Return [X, Y] of the center of cell containing provided text 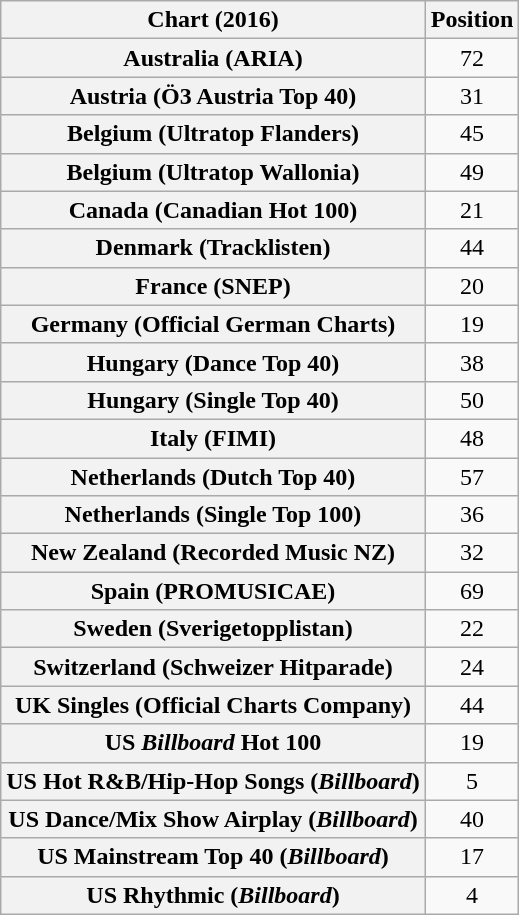
US Mainstream Top 40 (Billboard) [213, 857]
US Billboard Hot 100 [213, 743]
32 [472, 553]
Hungary (Single Top 40) [213, 400]
Germany (Official German Charts) [213, 324]
40 [472, 819]
Australia (ARIA) [213, 58]
France (SNEP) [213, 286]
US Rhythmic (Billboard) [213, 895]
Belgium (Ultratop Flanders) [213, 134]
36 [472, 515]
4 [472, 895]
5 [472, 781]
US Hot R&B/Hip-Hop Songs (Billboard) [213, 781]
31 [472, 96]
Position [472, 20]
Hungary (Dance Top 40) [213, 362]
20 [472, 286]
17 [472, 857]
72 [472, 58]
Austria (Ö3 Austria Top 40) [213, 96]
49 [472, 172]
Belgium (Ultratop Wallonia) [213, 172]
UK Singles (Official Charts Company) [213, 705]
69 [472, 591]
US Dance/Mix Show Airplay (Billboard) [213, 819]
Switzerland (Schweizer Hitparade) [213, 667]
24 [472, 667]
45 [472, 134]
57 [472, 477]
50 [472, 400]
Sweden (Sverigetopplistan) [213, 629]
48 [472, 438]
38 [472, 362]
21 [472, 210]
Spain (PROMUSICAE) [213, 591]
Netherlands (Single Top 100) [213, 515]
Netherlands (Dutch Top 40) [213, 477]
Canada (Canadian Hot 100) [213, 210]
Denmark (Tracklisten) [213, 248]
Italy (FIMI) [213, 438]
Chart (2016) [213, 20]
New Zealand (Recorded Music NZ) [213, 553]
22 [472, 629]
